From the cell containing the given text, extract its center point as [X, Y] coordinate. 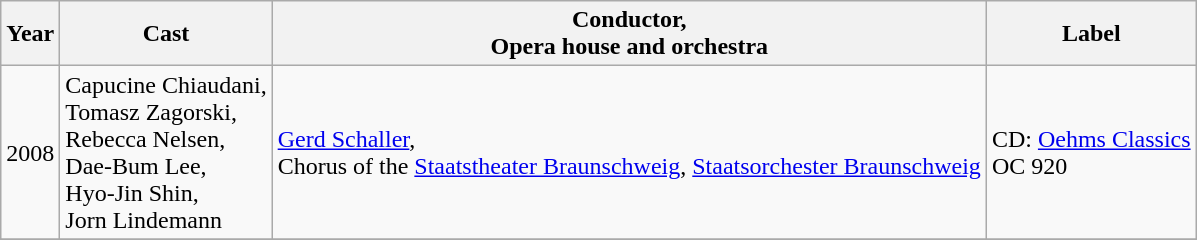
Label [1091, 34]
2008 [30, 152]
Conductor,Opera house and orchestra [629, 34]
Capucine Chiaudani,Tomasz Zagorski,Rebecca Nelsen,Dae-Bum Lee,Hyo-Jin Shin,Jorn Lindemann [166, 152]
Cast [166, 34]
Gerd Schaller,Chorus of the Staatstheater Braunschweig, Staatsorchester Braunschweig [629, 152]
Year [30, 34]
CD: Oehms ClassicsOC 920 [1091, 152]
